For the text-containing cell, return its midpoint in (X, Y) coordinate format. 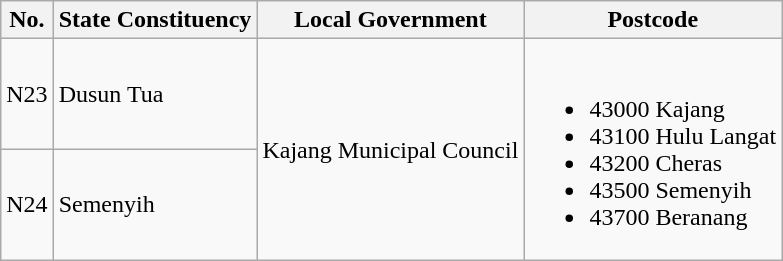
Dusun Tua (155, 94)
N24 (27, 204)
Semenyih (155, 204)
No. (27, 20)
N23 (27, 94)
State Constituency (155, 20)
Postcode (653, 20)
43000 Kajang43100 Hulu Langat43200 Cheras43500 Semenyih43700 Beranang (653, 150)
Local Government (390, 20)
Kajang Municipal Council (390, 150)
